Pinpoint the cell where the given text exists, returning its [x, y] midpoint coordinate. 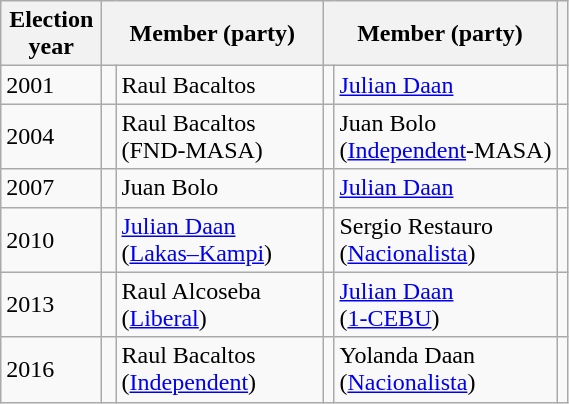
2010 [52, 240]
Raul Bacaltos(FND-MASA) [220, 136]
2004 [52, 136]
Raul Bacaltos [220, 85]
Sergio Restauro(Nacionalista) [446, 240]
Electionyear [52, 34]
2016 [52, 370]
Juan Bolo [220, 188]
Juan Bolo(Independent-MASA) [446, 136]
Raul Bacaltos(Independent) [220, 370]
2013 [52, 304]
Julian Daan(1-CEBU) [446, 304]
Julian Daan(Lakas–Kampi) [220, 240]
2007 [52, 188]
Yolanda Daan(Nacionalista) [446, 370]
2001 [52, 85]
Raul Alcoseba(Liberal) [220, 304]
